Determine the (x, y) coordinate at the center of the cell enclosing the given text.  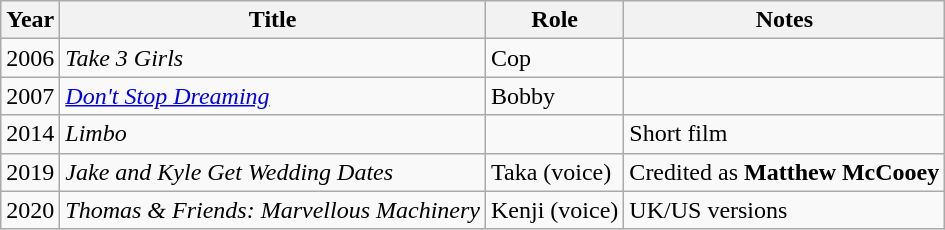
2020 (30, 210)
2007 (30, 96)
Year (30, 20)
Role (554, 20)
Cop (554, 58)
Taka (voice) (554, 172)
Bobby (554, 96)
Credited as Matthew McCooey (784, 172)
2019 (30, 172)
2006 (30, 58)
Don't Stop Dreaming (273, 96)
Notes (784, 20)
Kenji (voice) (554, 210)
Limbo (273, 134)
Jake and Kyle Get Wedding Dates (273, 172)
Short film (784, 134)
Thomas & Friends: Marvellous Machinery (273, 210)
Take 3 Girls (273, 58)
UK/US versions (784, 210)
2014 (30, 134)
Title (273, 20)
